Determine the (X, Y) coordinate at the center of the cell enclosing the given text.  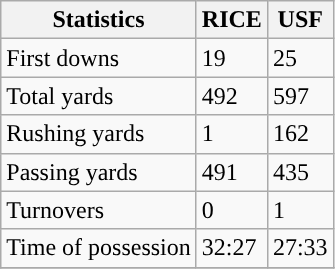
Statistics (99, 20)
First downs (99, 58)
Passing yards (99, 172)
435 (300, 172)
492 (232, 96)
25 (300, 58)
USF (300, 20)
27:33 (300, 248)
Total yards (99, 96)
32:27 (232, 248)
RICE (232, 20)
0 (232, 210)
162 (300, 134)
Rushing yards (99, 134)
597 (300, 96)
Turnovers (99, 210)
19 (232, 58)
491 (232, 172)
Time of possession (99, 248)
